Detect which cell encompasses the target text, then output its (x, y) center coordinate. 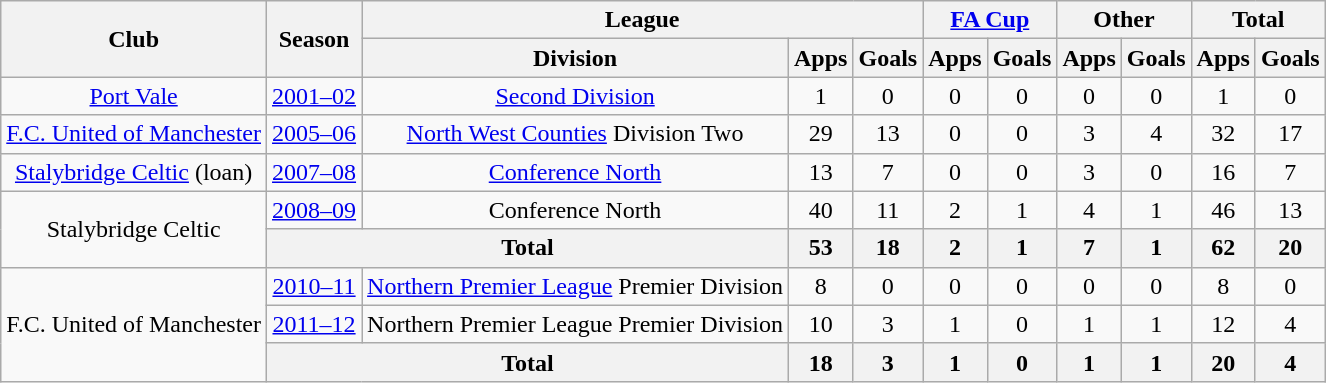
10 (821, 324)
2008–09 (314, 210)
17 (1290, 134)
Club (134, 39)
40 (821, 210)
Second Division (576, 96)
11 (888, 210)
12 (1223, 324)
16 (1223, 172)
Stalybridge Celtic (loan) (134, 172)
FA Cup (990, 20)
32 (1223, 134)
North West Counties Division Two (576, 134)
62 (1223, 248)
2007–08 (314, 172)
46 (1223, 210)
2010–11 (314, 286)
2011–12 (314, 324)
Other (1124, 20)
2001–02 (314, 96)
Division (576, 58)
League (642, 20)
53 (821, 248)
Port Vale (134, 96)
2005–06 (314, 134)
Stalybridge Celtic (134, 229)
Season (314, 39)
29 (821, 134)
